Detect which cell encompasses the target text, then output its (X, Y) center coordinate. 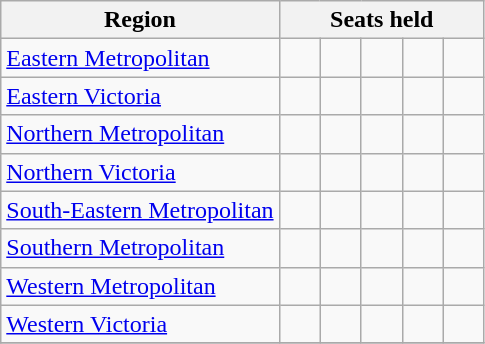
Western Victoria (140, 324)
Northern Metropolitan (140, 134)
Region (140, 20)
Western Metropolitan (140, 286)
Eastern Victoria (140, 96)
Eastern Metropolitan (140, 58)
Seats held (382, 20)
South-Eastern Metropolitan (140, 210)
Northern Victoria (140, 172)
Southern Metropolitan (140, 248)
